Output the [x, y] coordinate of the center of the cell containing the given text.  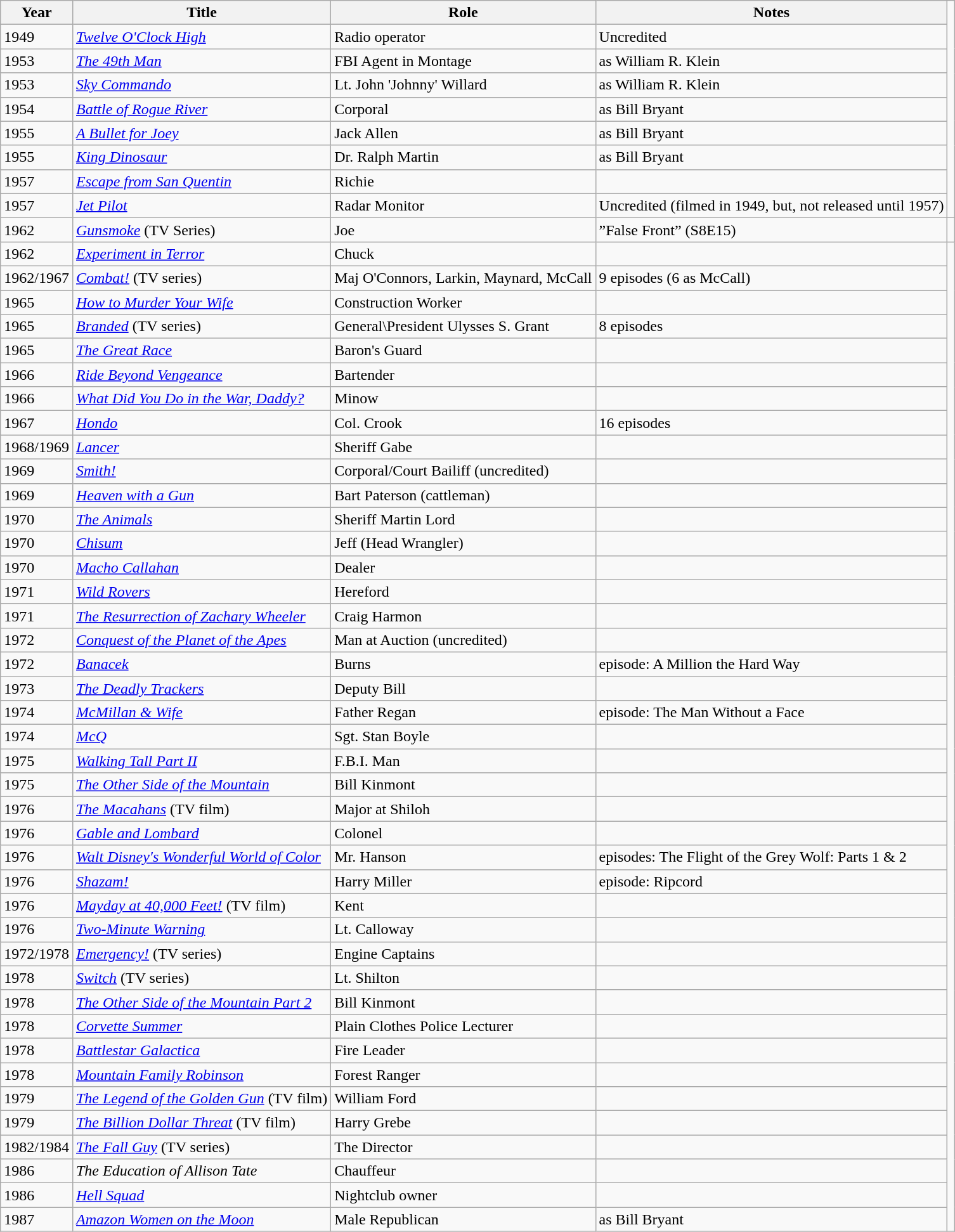
Notes [771, 13]
Sgt. Stan Boyle [463, 737]
McMillan & Wife [202, 713]
The Resurrection of Zachary Wheeler [202, 616]
Amazon Women on the Moon [202, 1219]
F.B.I. Man [463, 761]
Year [37, 13]
1968/1969 [37, 447]
Sheriff Gabe [463, 447]
Male Republican [463, 1219]
Plain Clothes Police Lecturer [463, 1026]
Wild Rovers [202, 592]
The Legend of the Golden Gun (TV film) [202, 1099]
1987 [37, 1219]
episode: The Man Without a Face [771, 713]
Colonel [463, 833]
FBI Agent in Montage [463, 61]
Corporal [463, 109]
Experiment in Terror [202, 254]
Lancer [202, 447]
King Dinosaur [202, 157]
Walking Tall Part II [202, 761]
Minow [463, 399]
Craig Harmon [463, 616]
Gunsmoke (TV Series) [202, 230]
The Great Race [202, 351]
Fire Leader [463, 1050]
Combat! (TV series) [202, 278]
Hereford [463, 592]
Branded (TV series) [202, 327]
Ride Beyond Vengeance [202, 375]
General\President Ulysses S. Grant [463, 327]
Two-Minute Warning [202, 930]
What Did You Do in the War, Daddy? [202, 399]
Banacek [202, 664]
Chisum [202, 543]
Corporal/Court Bailiff (uncredited) [463, 471]
episodes: The Flight of the Grey Wolf: Parts 1 & 2 [771, 857]
Conquest of the Planet of the Apes [202, 640]
How to Murder Your Wife [202, 302]
Jet Pilot [202, 205]
Harry Miller [463, 881]
Corvette Summer [202, 1026]
Uncredited (filmed in 1949, but, not released until 1957) [771, 205]
Uncredited [771, 37]
Mountain Family Robinson [202, 1075]
Title [202, 13]
The Education of Allison Tate [202, 1171]
episode: A Million the Hard Way [771, 664]
Switch (TV series) [202, 978]
Shazam! [202, 881]
A Bullet for Joey [202, 133]
Gable and Lombard [202, 833]
The Deadly Trackers [202, 688]
The Other Side of the Mountain Part 2 [202, 1002]
Bartender [463, 375]
1954 [37, 109]
Father Regan [463, 713]
”False Front” (S8E15) [771, 230]
Richie [463, 181]
William Ford [463, 1099]
Lt. Calloway [463, 930]
Heaven with a Gun [202, 495]
The Other Side of the Mountain [202, 785]
Baron's Guard [463, 351]
Sheriff Martin Lord [463, 519]
1962/1967 [37, 278]
Mayday at 40,000 Feet! (TV film) [202, 905]
Mr. Hanson [463, 857]
Smith! [202, 471]
Battlestar Galactica [202, 1050]
Chuck [463, 254]
Hondo [202, 423]
Bart Paterson (cattleman) [463, 495]
The Billion Dollar Threat (TV film) [202, 1123]
9 episodes (6 as McCall) [771, 278]
16 episodes [771, 423]
Escape from San Quentin [202, 181]
Twelve O'Clock High [202, 37]
Major at Shiloh [463, 809]
Nightclub owner [463, 1195]
Radio operator [463, 37]
1967 [37, 423]
McQ [202, 737]
1972/1978 [37, 954]
1982/1984 [37, 1147]
episode: Ripcord [771, 881]
8 episodes [771, 327]
Burns [463, 664]
Walt Disney's Wonderful World of Color [202, 857]
Col. Crook [463, 423]
Battle of Rogue River [202, 109]
Engine Captains [463, 954]
Lt. John 'Johnny' Willard [463, 85]
Deputy Bill [463, 688]
Radar Monitor [463, 205]
Construction Worker [463, 302]
Forest Ranger [463, 1075]
Kent [463, 905]
Macho Callahan [202, 567]
The Macahans (TV film) [202, 809]
The Fall Guy (TV series) [202, 1147]
Man at Auction (uncredited) [463, 640]
The Director [463, 1147]
1949 [37, 37]
Chauffeur [463, 1171]
Lt. Shilton [463, 978]
The 49th Man [202, 61]
1973 [37, 688]
Joe [463, 230]
The Animals [202, 519]
Dealer [463, 567]
Role [463, 13]
Sky Commando [202, 85]
Maj O'Connors, Larkin, Maynard, McCall [463, 278]
Jack Allen [463, 133]
Jeff (Head Wrangler) [463, 543]
Dr. Ralph Martin [463, 157]
Harry Grebe [463, 1123]
Hell Squad [202, 1195]
Emergency! (TV series) [202, 954]
